From the cell containing the given text, extract its center point as [x, y] coordinate. 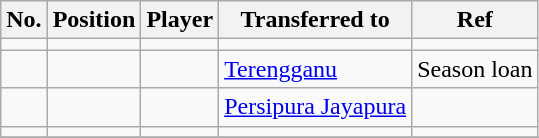
Transferred to [316, 20]
Terengganu [316, 69]
Persipura Jayapura [316, 107]
No. [24, 20]
Ref [475, 20]
Position [94, 20]
Player [180, 20]
Season loan [475, 69]
